From the cell containing the given text, extract its center point as [X, Y] coordinate. 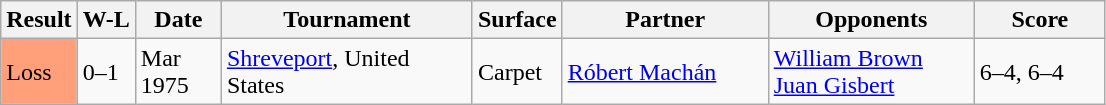
William Brown Juan Gisbert [871, 72]
Result [39, 20]
Date [178, 20]
Tournament [346, 20]
Surface [517, 20]
Opponents [871, 20]
0–1 [106, 72]
W-L [106, 20]
Mar 1975 [178, 72]
Partner [665, 20]
Score [1040, 20]
Carpet [517, 72]
Róbert Machán [665, 72]
Shreveport, United States [346, 72]
6–4, 6–4 [1040, 72]
Loss [39, 72]
